Pinpoint the cell where the given text exists, returning its (x, y) midpoint coordinate. 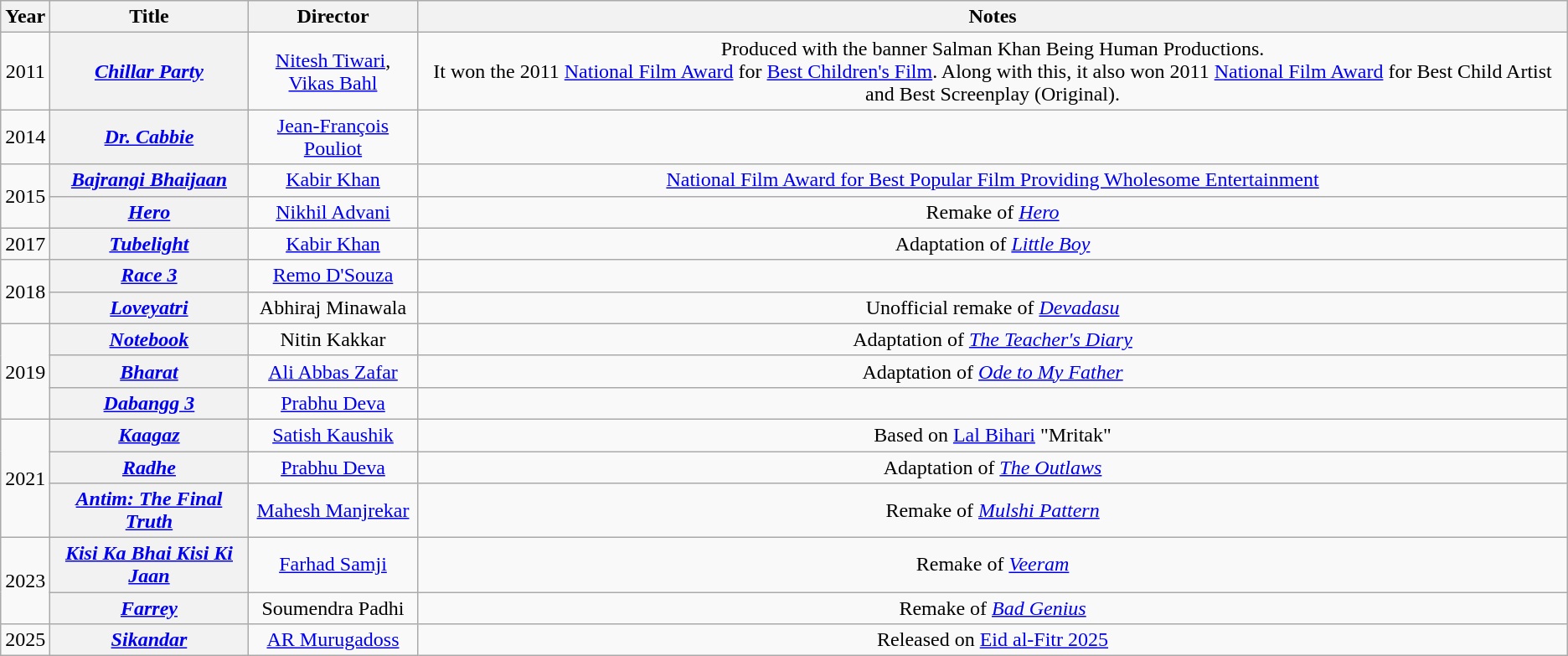
Remo D'Souza (333, 276)
Remake of Bad Genius (993, 608)
Year (25, 17)
Bajrangi Bhaijaan (149, 180)
Radhe (149, 467)
2011 (25, 71)
Remake of Hero (993, 212)
Bharat (149, 371)
National Film Award for Best Popular Film Providing Wholesome Entertainment (993, 180)
Sikandar (149, 640)
Satish Kaushik (333, 435)
2025 (25, 640)
Farhad Samji (333, 565)
Hero (149, 212)
Kisi Ka Bhai Kisi Ki Jaan (149, 565)
Adaptation of Little Boy (993, 244)
Adaptation of The Teacher's Diary (993, 339)
Farrey (149, 608)
2014 (25, 137)
Unofficial remake of Devadasu (993, 307)
Ali Abbas Zafar (333, 371)
2019 (25, 371)
Kaagaz (149, 435)
Race 3 (149, 276)
Antim: The Final Truth (149, 511)
Jean-François Pouliot (333, 137)
Notebook (149, 339)
Remake of Mulshi Pattern (993, 511)
Loveyatri (149, 307)
Released on Eid al-Fitr 2025 (993, 640)
Soumendra Padhi (333, 608)
Notes (993, 17)
Chillar Party (149, 71)
Based on Lal Bihari "Mritak" (993, 435)
Director (333, 17)
Title (149, 17)
Dr. Cabbie (149, 137)
Mahesh Manjrekar (333, 511)
Adaptation of The Outlaws (993, 467)
2015 (25, 196)
2018 (25, 292)
2021 (25, 478)
2017 (25, 244)
Nitesh Tiwari, Vikas Bahl (333, 71)
Tubelight (149, 244)
Nitin Kakkar (333, 339)
Abhiraj Minawala (333, 307)
Remake of Veeram (993, 565)
AR Murugadoss (333, 640)
Nikhil Advani (333, 212)
Adaptation of Ode to My Father (993, 371)
2023 (25, 581)
Dabangg 3 (149, 403)
